Identify which cell holds the provided text, then report its [X, Y] central coordinate. 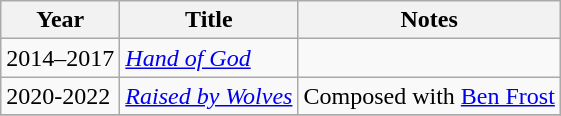
Hand of God [209, 58]
Raised by Wolves [209, 96]
Composed with Ben Frost [429, 96]
Title [209, 20]
2014–2017 [60, 58]
Notes [429, 20]
2020-2022 [60, 96]
Year [60, 20]
